Identify which cell holds the provided text, then report its [X, Y] central coordinate. 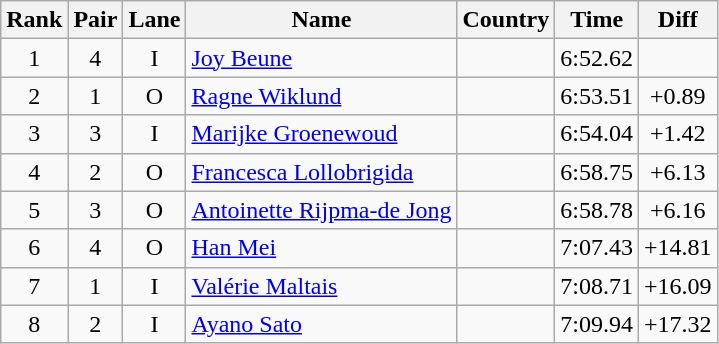
Time [597, 20]
Lane [154, 20]
+1.42 [678, 134]
+17.32 [678, 324]
Marijke Groenewoud [322, 134]
6:52.62 [597, 58]
+0.89 [678, 96]
+6.13 [678, 172]
+16.09 [678, 286]
Name [322, 20]
8 [34, 324]
5 [34, 210]
Han Mei [322, 248]
Joy Beune [322, 58]
+14.81 [678, 248]
Valérie Maltais [322, 286]
6 [34, 248]
7:08.71 [597, 286]
Antoinette Rijpma-de Jong [322, 210]
6:53.51 [597, 96]
Country [506, 20]
6:58.78 [597, 210]
Pair [96, 20]
6:54.04 [597, 134]
7 [34, 286]
Francesca Lollobrigida [322, 172]
+6.16 [678, 210]
7:09.94 [597, 324]
Ayano Sato [322, 324]
Diff [678, 20]
6:58.75 [597, 172]
7:07.43 [597, 248]
Ragne Wiklund [322, 96]
Rank [34, 20]
